Find where the given text appears and provide that cell's center as [X, Y] coordinate. 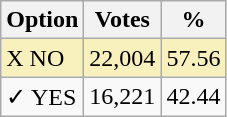
✓ YES [42, 97]
X NO [42, 58]
Votes [122, 20]
Option [42, 20]
57.56 [194, 58]
22,004 [122, 58]
16,221 [122, 97]
% [194, 20]
42.44 [194, 97]
